Search for the cell housing the specified text and yield its [x, y] center coordinate. 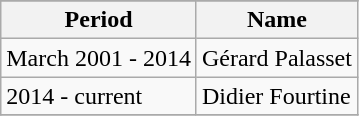
Period [99, 20]
Didier Fourtine [276, 96]
Name [276, 20]
Gérard Palasset [276, 58]
March 2001 - 2014 [99, 58]
2014 - current [99, 96]
